Pinpoint the cell where the given text exists, returning its (x, y) midpoint coordinate. 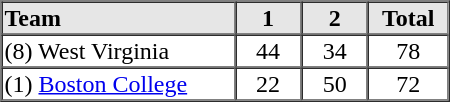
(1) Boston College (118, 84)
Total (408, 18)
34 (334, 50)
78 (408, 50)
22 (268, 84)
2 (334, 18)
Team (118, 18)
50 (334, 84)
44 (268, 50)
(8) West Virginia (118, 50)
1 (268, 18)
72 (408, 84)
